Return the [x, y] coordinate for the center point of the cell that contains the specified text.  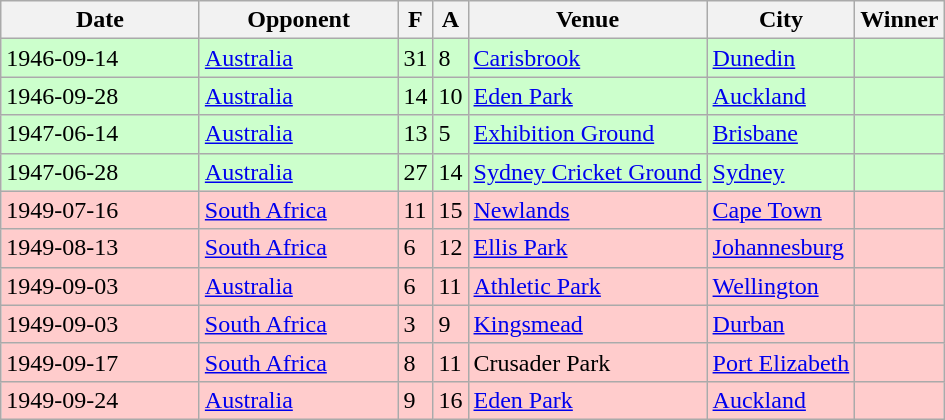
10 [450, 96]
F [416, 20]
Exhibition Ground [588, 134]
1947-06-14 [100, 134]
1949-09-24 [100, 400]
3 [416, 324]
5 [450, 134]
1949-08-13 [100, 248]
Opponent [298, 20]
Winner [900, 20]
Date [100, 20]
Carisbrook [588, 58]
1947-06-28 [100, 172]
City [781, 20]
Venue [588, 20]
27 [416, 172]
Sydney [781, 172]
12 [450, 248]
1946-09-14 [100, 58]
1949-07-16 [100, 210]
Kingsmead [588, 324]
1946-09-28 [100, 96]
1949-09-17 [100, 362]
31 [416, 58]
Crusader Park [588, 362]
Athletic Park [588, 286]
Brisbane [781, 134]
Durban [781, 324]
Sydney Cricket Ground [588, 172]
13 [416, 134]
Newlands [588, 210]
Dunedin [781, 58]
A [450, 20]
16 [450, 400]
15 [450, 210]
Cape Town [781, 210]
Port Elizabeth [781, 362]
Wellington [781, 286]
Johannesburg [781, 248]
Ellis Park [588, 248]
